Identify which cell holds the provided text, then report its (x, y) central coordinate. 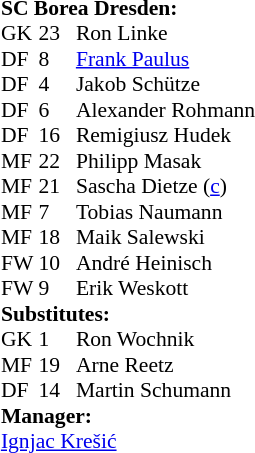
André Heinisch (166, 263)
1 (57, 339)
Sascha Dietze (c) (166, 187)
Frank Paulus (166, 59)
21 (57, 187)
8 (57, 59)
Martin Schumann (166, 391)
18 (57, 237)
Manager: (128, 416)
23 (57, 33)
Maik Salewski (166, 237)
10 (57, 263)
9 (57, 289)
16 (57, 135)
7 (57, 212)
Jakob Schütze (166, 85)
Arne Reetz (166, 365)
Ron Wochnik (166, 339)
19 (57, 365)
22 (57, 161)
14 (57, 391)
Tobias Naumann (166, 212)
6 (57, 110)
Ron Linke (166, 33)
Philipp Masak (166, 161)
4 (57, 85)
Substitutes: (128, 314)
Erik Weskott (166, 289)
Alexander Rohmann (166, 110)
Remigiusz Hudek (166, 135)
